Locate the cell with the specified text and output its (x, y) center coordinate. 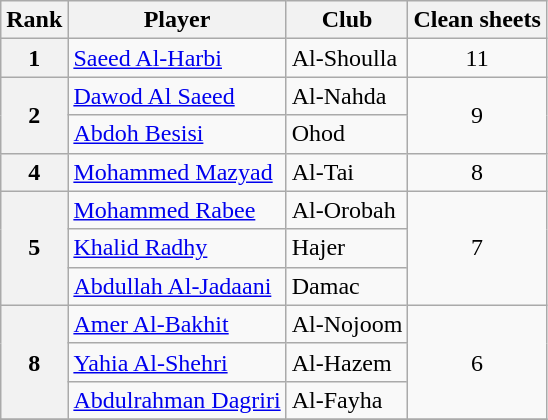
Al-Fayha (347, 400)
Mohammed Rabee (177, 210)
Saeed Al-Harbi (177, 58)
Al-Nojoom (347, 324)
4 (34, 172)
Abdullah Al-Jadaani (177, 286)
Al-Orobah (347, 210)
11 (477, 58)
Amer Al-Bakhit (177, 324)
7 (477, 248)
Club (347, 20)
Player (177, 20)
Yahia Al-Shehri (177, 362)
Ohod (347, 134)
Abdoh Besisi (177, 134)
Hajer (347, 248)
Khalid Radhy (177, 248)
Mohammed Mazyad (177, 172)
6 (477, 362)
1 (34, 58)
Abdulrahman Dagriri (177, 400)
Rank (34, 20)
Al-Nahda (347, 96)
Al-Shoulla (347, 58)
Al-Hazem (347, 362)
2 (34, 115)
Al-Tai (347, 172)
Clean sheets (477, 20)
9 (477, 115)
Dawod Al Saeed (177, 96)
Damac (347, 286)
5 (34, 248)
